Provide the [x, y] coordinate of the cell's center where the given text is located.  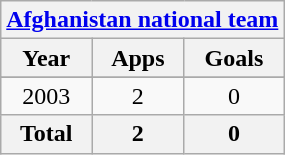
Total [46, 134]
Year [46, 58]
Apps [138, 58]
2003 [46, 96]
Afghanistan national team [142, 20]
Goals [234, 58]
